Output the [x, y] coordinate of the center of the cell containing the given text.  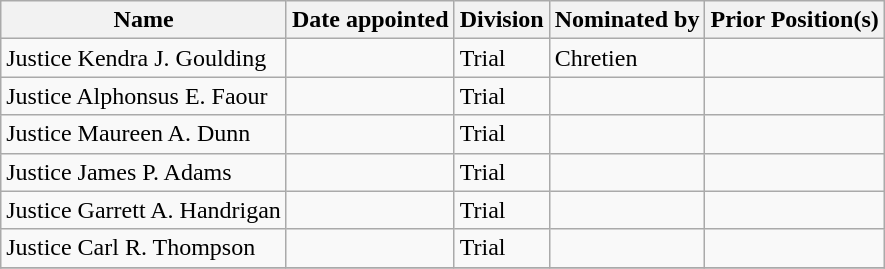
Justice Carl R. Thompson [144, 248]
Division [502, 20]
Justice James P. Adams [144, 172]
Justice Garrett A. Handrigan [144, 210]
Justice Maureen A. Dunn [144, 134]
Prior Position(s) [794, 20]
Nominated by [627, 20]
Justice Alphonsus E. Faour [144, 96]
Chretien [627, 58]
Justice Kendra J. Goulding [144, 58]
Name [144, 20]
Date appointed [370, 20]
